Return (X, Y) of the center of cell containing provided text 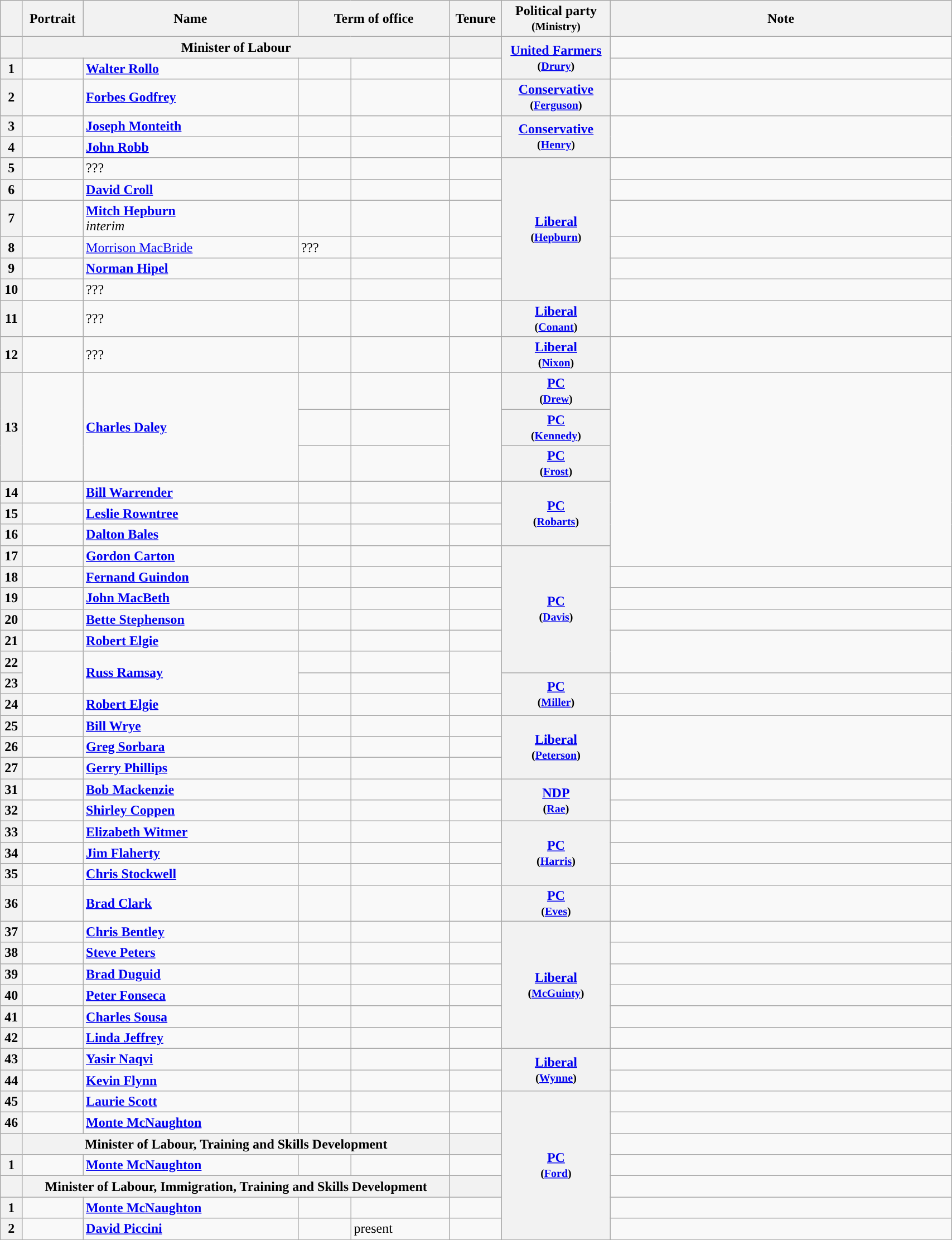
Russ Ramsay (191, 672)
31 (11, 789)
PC(Davis) (555, 609)
present (400, 1229)
John MacBeth (191, 598)
PC(Drew) (555, 391)
33 (11, 832)
Linda Jeffrey (191, 1038)
Portrait (52, 19)
Shirley Coppen (191, 811)
Liberal(McGuinty) (555, 985)
21 (11, 641)
11 (11, 318)
Dalton Bales (191, 535)
Morrison MacBride (191, 247)
20 (11, 619)
David Croll (191, 190)
25 (11, 725)
Charles Sousa (191, 1016)
Political party(Ministry) (555, 19)
PC(Miller) (555, 694)
18 (11, 577)
Term of office (374, 19)
Joseph Monteith (191, 126)
PC(Harris) (555, 853)
PC(Frost) (555, 464)
26 (11, 747)
Chris Bentley (191, 932)
8 (11, 247)
Minister of Labour (236, 47)
46 (11, 1123)
5 (11, 168)
Peter Fonseca (191, 995)
45 (11, 1102)
Kevin Flynn (191, 1080)
Fernand Guindon (191, 577)
Jim Flaherty (191, 853)
NDP(Rae) (555, 800)
14 (11, 492)
Liberal(Wynne) (555, 1069)
36 (11, 903)
Liberal(Conant) (555, 318)
United Farmers(Drury) (555, 58)
22 (11, 662)
Liberal(Nixon) (555, 355)
Norman Hipel (191, 268)
Note (781, 19)
27 (11, 768)
Mitch Hepburn interim (191, 219)
Bob Mackenzie (191, 789)
Minister of Labour, Training and Skills Development (236, 1144)
PC(Kennedy) (555, 427)
3 (11, 126)
Liberal(Hepburn) (555, 229)
Tenure (475, 19)
PC(Eves) (555, 903)
PC(Robarts) (555, 514)
Laurie Scott (191, 1102)
Bette Stephenson (191, 619)
Walter Rollo (191, 69)
Conservative(Henry) (555, 137)
40 (11, 995)
Greg Sorbara (191, 747)
Charles Daley (191, 427)
35 (11, 874)
24 (11, 704)
Chris Stockwell (191, 874)
Bill Wrye (191, 725)
Brad Clark (191, 903)
15 (11, 514)
38 (11, 953)
16 (11, 535)
34 (11, 853)
41 (11, 1016)
Yasir Naqvi (191, 1059)
David Piccini (191, 1229)
37 (11, 932)
PC(Ford) (555, 1165)
Conservative(Ferguson) (555, 97)
Name (191, 19)
Minister of Labour, Immigration, Training and Skills Development (236, 1186)
42 (11, 1038)
39 (11, 974)
19 (11, 598)
17 (11, 556)
32 (11, 811)
Gerry Phillips (191, 768)
Steve Peters (191, 953)
10 (11, 289)
Gordon Carton (191, 556)
7 (11, 219)
Bill Warrender (191, 492)
44 (11, 1080)
Brad Duguid (191, 974)
John Robb (191, 147)
23 (11, 683)
Liberal(Peterson) (555, 747)
13 (11, 427)
Elizabeth Witmer (191, 832)
6 (11, 190)
Forbes Godfrey (191, 97)
43 (11, 1059)
12 (11, 355)
Leslie Rowntree (191, 514)
4 (11, 147)
9 (11, 268)
